Provide the [X, Y] coordinate of the cell's center where the given text is located.  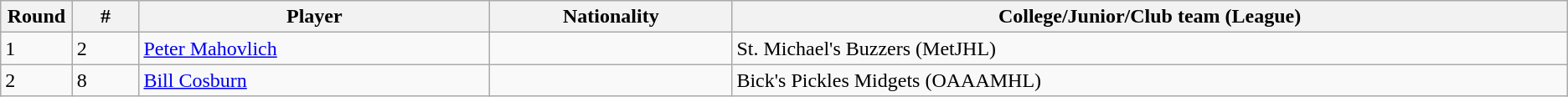
St. Michael's Buzzers (MetJHL) [1149, 48]
Bill Cosburn [315, 80]
Peter Mahovlich [315, 48]
College/Junior/Club team (League) [1149, 17]
Bick's Pickles Midgets (OAAAMHL) [1149, 80]
1 [37, 48]
8 [106, 80]
Player [315, 17]
Round [37, 17]
Nationality [611, 17]
# [106, 17]
